Pinpoint the cell where the given text exists, returning its (x, y) midpoint coordinate. 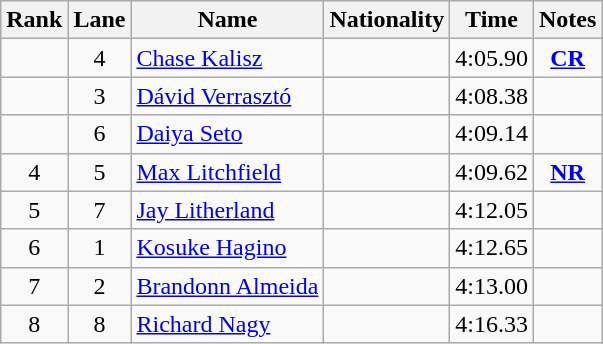
4:09.62 (492, 172)
4:12.65 (492, 248)
1 (100, 248)
Kosuke Hagino (228, 248)
4:05.90 (492, 58)
Time (492, 20)
Dávid Verrasztó (228, 96)
Nationality (387, 20)
4:09.14 (492, 134)
2 (100, 286)
4:08.38 (492, 96)
Jay Litherland (228, 210)
Max Litchfield (228, 172)
CR (567, 58)
Notes (567, 20)
Name (228, 20)
NR (567, 172)
Rank (34, 20)
4:12.05 (492, 210)
3 (100, 96)
Chase Kalisz (228, 58)
Richard Nagy (228, 324)
Daiya Seto (228, 134)
Lane (100, 20)
Brandonn Almeida (228, 286)
4:13.00 (492, 286)
4:16.33 (492, 324)
